Provide the [x, y] coordinate of the cell's center where the given text is located.  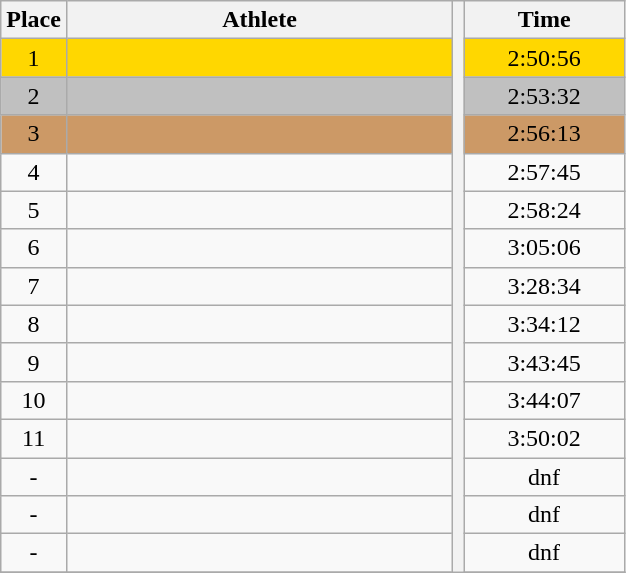
2:57:45 [544, 172]
9 [34, 362]
3:43:45 [544, 362]
Time [544, 20]
1 [34, 58]
11 [34, 438]
Athlete [259, 20]
Place [34, 20]
7 [34, 286]
2:56:13 [544, 134]
2 [34, 96]
6 [34, 248]
5 [34, 210]
3:34:12 [544, 324]
3:50:02 [544, 438]
3 [34, 134]
2:58:24 [544, 210]
10 [34, 400]
3:44:07 [544, 400]
2:53:32 [544, 96]
3:28:34 [544, 286]
3:05:06 [544, 248]
4 [34, 172]
8 [34, 324]
2:50:56 [544, 58]
